Extract the [x, y] coordinate from the center of the cell holding the provided text.  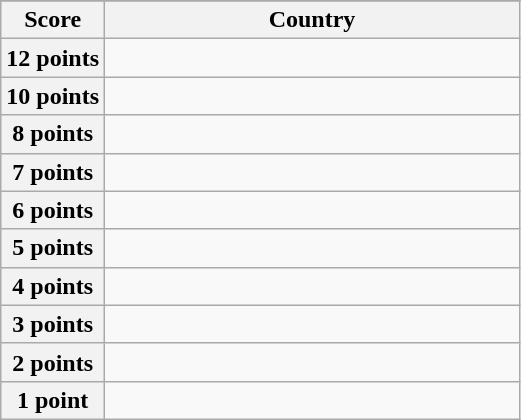
7 points [53, 172]
3 points [53, 324]
Country [312, 20]
5 points [53, 248]
1 point [53, 400]
8 points [53, 134]
12 points [53, 58]
10 points [53, 96]
Score [53, 20]
4 points [53, 286]
2 points [53, 362]
6 points [53, 210]
